Determine the (x, y) coordinate at the center of the cell enclosing the given text.  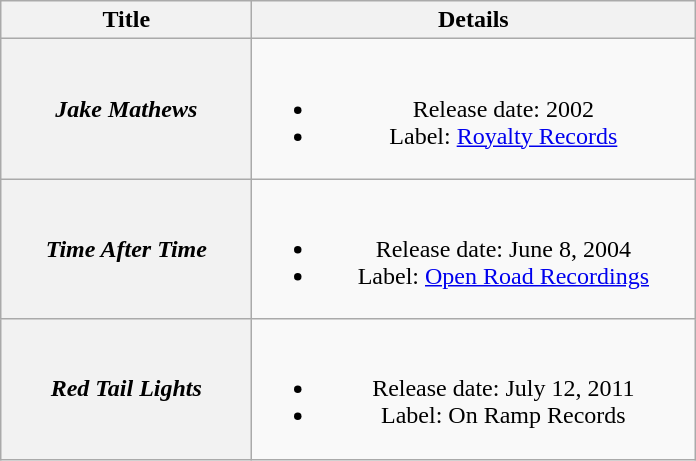
Title (126, 20)
Release date: July 12, 2011Label: On Ramp Records (474, 389)
Red Tail Lights (126, 389)
Release date: June 8, 2004Label: Open Road Recordings (474, 249)
Release date: 2002Label: Royalty Records (474, 109)
Jake Mathews (126, 109)
Details (474, 20)
Time After Time (126, 249)
